Scan for the cell matching the given text and deliver its (x, y) coordinate at center. 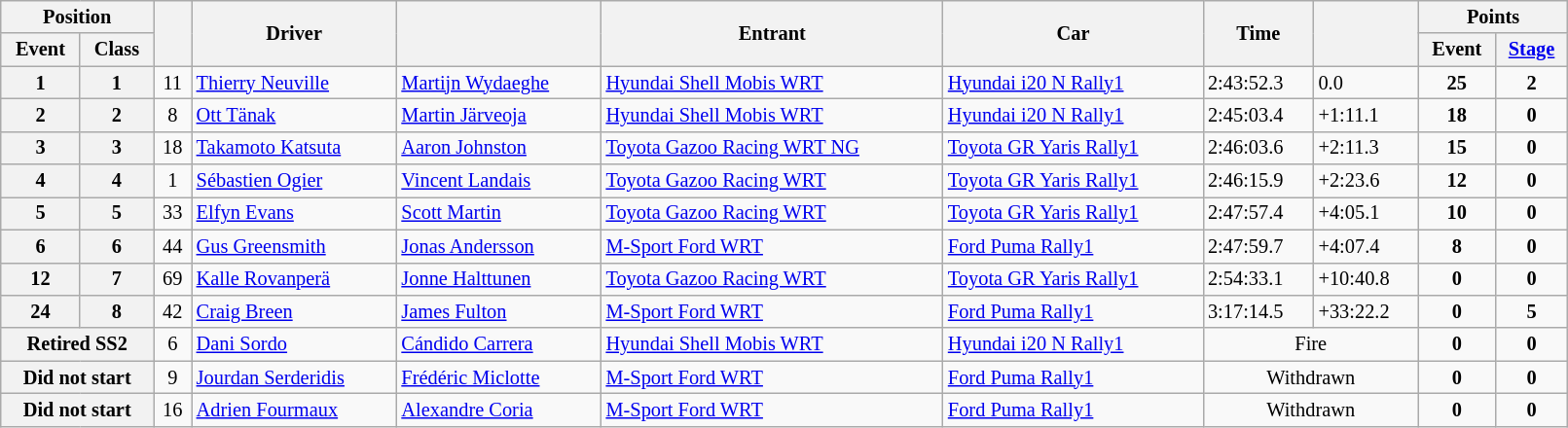
2:43:52.3 (1258, 83)
Frédéric Miclotte (498, 377)
Gus Greensmith (294, 246)
0.0 (1367, 83)
Thierry Neuville (294, 83)
Takamoto Katsuta (294, 148)
Scott Martin (498, 213)
42 (173, 311)
Class (117, 50)
Ott Tänak (294, 115)
Alexandre Coria (498, 410)
Martin Järveoja (498, 115)
10 (1456, 213)
Aaron Johnston (498, 148)
2:54:33.1 (1258, 279)
Stage (1532, 50)
25 (1456, 83)
24 (41, 311)
+1:11.1 (1367, 115)
Car (1073, 33)
Position (78, 17)
+2:11.3 (1367, 148)
Craig Breen (294, 311)
Entrant (773, 33)
33 (173, 213)
Adrien Fourmaux (294, 410)
7 (117, 279)
11 (173, 83)
Retired SS2 (78, 344)
+10:40.8 (1367, 279)
15 (1456, 148)
Points (1493, 17)
+2:23.6 (1367, 181)
Kalle Rovanperä (294, 279)
Jonas Andersson (498, 246)
Martijn Wydaeghe (498, 83)
Fire (1310, 344)
+4:07.4 (1367, 246)
James Fulton (498, 311)
69 (173, 279)
2:47:57.4 (1258, 213)
2:46:15.9 (1258, 181)
Jourdan Serderidis (294, 377)
Cándido Carrera (498, 344)
44 (173, 246)
Dani Sordo (294, 344)
Jonne Halttunen (498, 279)
2:47:59.7 (1258, 246)
Vincent Landais (498, 181)
Toyota Gazoo Racing WRT NG (773, 148)
Time (1258, 33)
2:46:03.6 (1258, 148)
+4:05.1 (1367, 213)
9 (173, 377)
Driver (294, 33)
16 (173, 410)
+33:22.2 (1367, 311)
3:17:14.5 (1258, 311)
Sébastien Ogier (294, 181)
Elfyn Evans (294, 213)
2:45:03.4 (1258, 115)
